Find where the given text appears and provide that cell's center as (X, Y) coordinate. 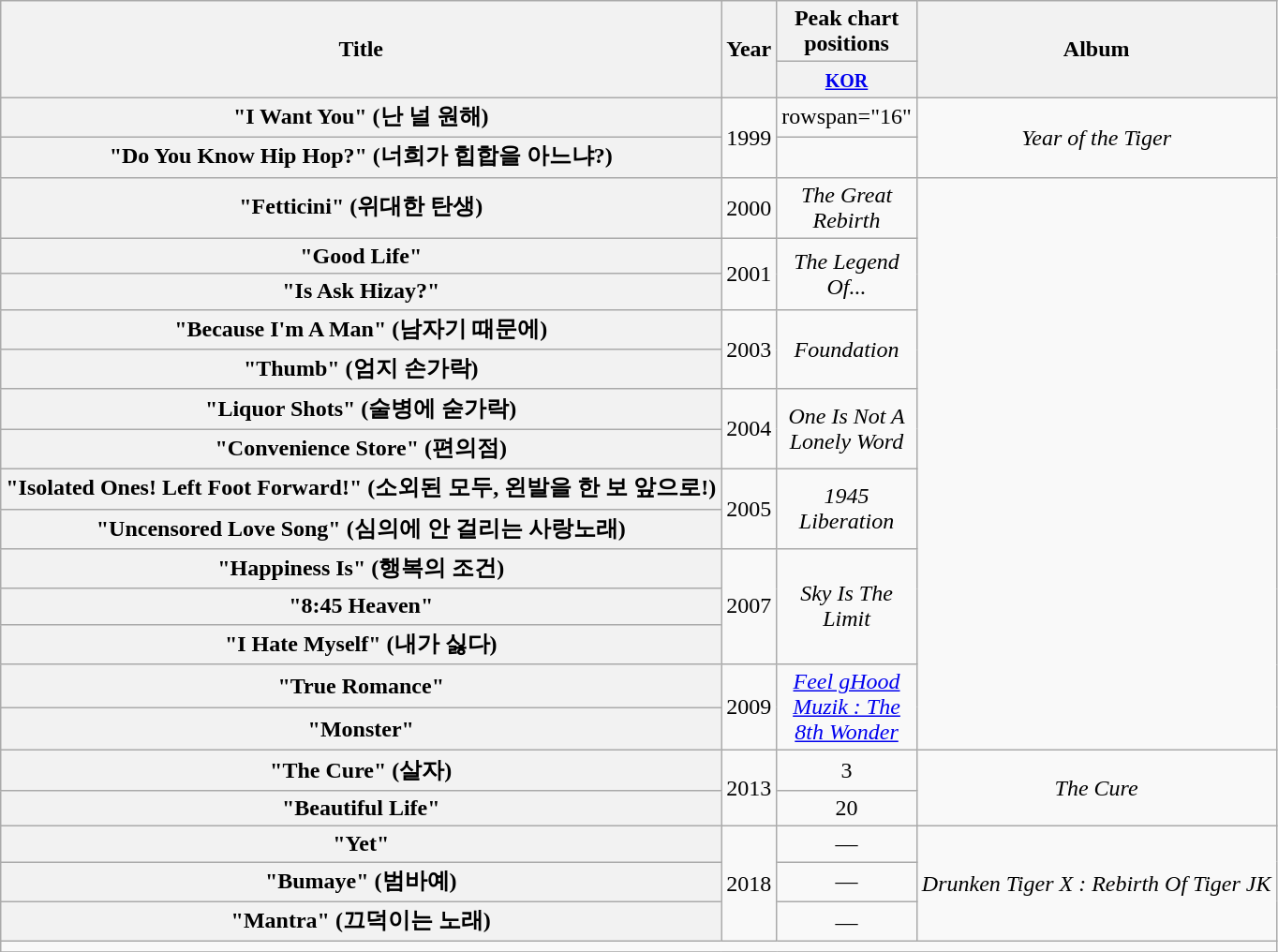
"The Cure" (살자) (362, 770)
One Is Not A Lonely Word (847, 429)
2007 (750, 607)
2005 (750, 508)
20 (847, 808)
2009 (750, 707)
Year (750, 49)
2013 (750, 789)
"Convenience Store" (편의점) (362, 450)
Year of the Tiger (1096, 137)
KOR (847, 80)
2000 (750, 208)
The Great Rebirth (847, 208)
"I Hate Myself" (내가 싫다) (362, 645)
"Do You Know Hip Hop?" (너희가 힙합을 아느냐?) (362, 157)
2001 (750, 274)
"Beautiful Life" (362, 808)
The Cure (1096, 789)
2018 (750, 883)
"Liquor Shots" (술병에 숟가락) (362, 409)
"Isolated Ones! Left Foot Forward!" (소외된 모두, 왼발을 한 보 앞으로!) (362, 489)
Foundation (847, 349)
"Bumaye" (범바예) (362, 883)
3 (847, 770)
"Uncensored Love Song" (심의에 안 걸리는 사랑노래) (362, 528)
"8:45 Heaven" (362, 606)
The Legend Of... (847, 274)
2003 (750, 349)
2004 (750, 429)
"Thumb" (엄지 손가락) (362, 369)
"Mantra" (끄덕이는 노래) (362, 922)
Album (1096, 49)
"Good Life" (362, 256)
Drunken Tiger X : Rebirth Of Tiger JK (1096, 883)
"Is Ask Hizay?" (362, 291)
Peak chart positions (847, 32)
"True Romance" (362, 686)
"Fetticini" (위대한 탄생) (362, 208)
"Because I'm A Man" (남자기 때문에) (362, 330)
1999 (750, 137)
Feel gHood Muzik : The 8th Wonder (847, 707)
"Yet" (362, 843)
"Happiness Is" (행복의 조건) (362, 570)
1945 Liberation (847, 508)
rowspan="16" (847, 118)
"I Want You" (난 널 원해) (362, 118)
Title (362, 49)
"Monster" (362, 729)
Sky Is The Limit (847, 607)
